Scan for the cell matching the given text and deliver its [x, y] coordinate at center. 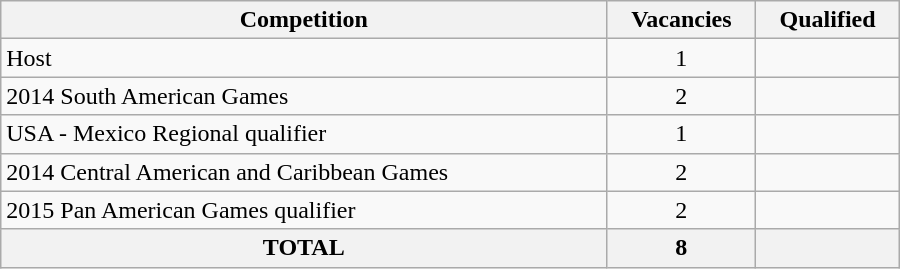
2015 Pan American Games qualifier [304, 210]
USA - Mexico Regional qualifier [304, 134]
Host [304, 58]
TOTAL [304, 248]
Competition [304, 20]
2014 South American Games [304, 96]
8 [682, 248]
2014 Central American and Caribbean Games [304, 172]
Qualified [828, 20]
Vacancies [682, 20]
